Search for the cell housing the specified text and yield its (x, y) center coordinate. 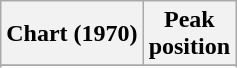
Peak position (189, 34)
Chart (1970) (72, 34)
